Search for the cell housing the specified text and yield its (X, Y) center coordinate. 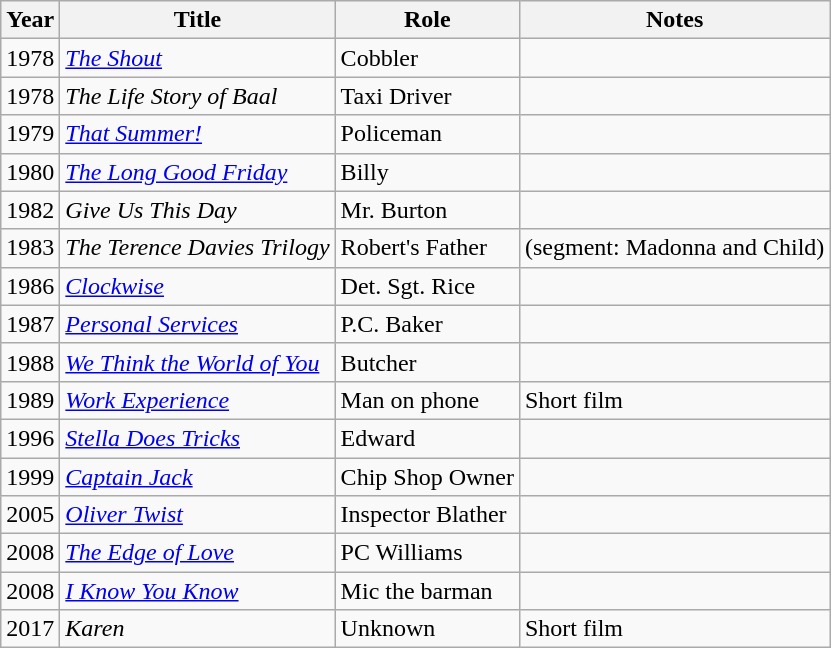
Role (427, 20)
Mic the barman (427, 591)
Clockwise (198, 286)
1996 (30, 438)
I Know You Know (198, 591)
Year (30, 20)
1979 (30, 134)
(segment: Madonna and Child) (674, 248)
Captain Jack (198, 477)
2017 (30, 629)
Inspector Blather (427, 515)
The Edge of Love (198, 553)
P.C. Baker (427, 324)
The Terence Davies Trilogy (198, 248)
Policeman (427, 134)
1983 (30, 248)
Taxi Driver (427, 96)
PC Williams (427, 553)
Oliver Twist (198, 515)
Cobbler (427, 58)
Edward (427, 438)
1980 (30, 172)
1999 (30, 477)
The Shout (198, 58)
Unknown (427, 629)
1987 (30, 324)
Butcher (427, 362)
Give Us This Day (198, 210)
Title (198, 20)
1986 (30, 286)
Work Experience (198, 400)
The Long Good Friday (198, 172)
Det. Sgt. Rice (427, 286)
Billy (427, 172)
Personal Services (198, 324)
1989 (30, 400)
Man on phone (427, 400)
Robert's Father (427, 248)
2005 (30, 515)
We Think the World of You (198, 362)
That Summer! (198, 134)
Notes (674, 20)
Mr. Burton (427, 210)
Chip Shop Owner (427, 477)
1982 (30, 210)
1988 (30, 362)
The Life Story of Baal (198, 96)
Karen (198, 629)
Stella Does Tricks (198, 438)
